Return the [X, Y] coordinate for the center point of the cell that contains the specified text.  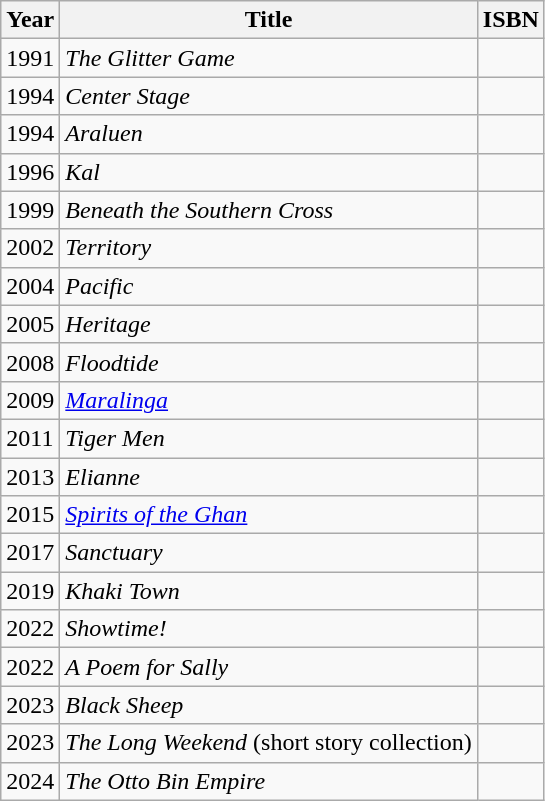
Elianne [268, 477]
The Otto Bin Empire [268, 781]
Showtime! [268, 629]
Title [268, 20]
2013 [30, 477]
2004 [30, 286]
2024 [30, 781]
Black Sheep [268, 705]
The Glitter Game [268, 58]
Heritage [268, 324]
Tiger Men [268, 438]
Floodtide [268, 362]
Kal [268, 172]
1999 [30, 210]
1996 [30, 172]
2011 [30, 438]
Khaki Town [268, 591]
Center Stage [268, 96]
1991 [30, 58]
Araluen [268, 134]
2019 [30, 591]
Beneath the Southern Cross [268, 210]
2002 [30, 248]
Maralinga [268, 400]
Territory [268, 248]
Sanctuary [268, 553]
ISBN [510, 20]
2008 [30, 362]
Spirits of the Ghan [268, 515]
Pacific [268, 286]
2015 [30, 515]
A Poem for Sally [268, 667]
2005 [30, 324]
Year [30, 20]
The Long Weekend (short story collection) [268, 743]
2017 [30, 553]
2009 [30, 400]
